Identify which cell holds the provided text, then report its (X, Y) central coordinate. 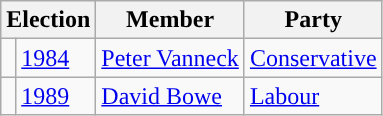
Party (313, 20)
Labour (313, 96)
Member (170, 20)
Election (48, 20)
David Bowe (170, 96)
1984 (56, 58)
Conservative (313, 58)
Peter Vanneck (170, 58)
1989 (56, 96)
